Pinpoint the cell where the given text exists, returning its (X, Y) midpoint coordinate. 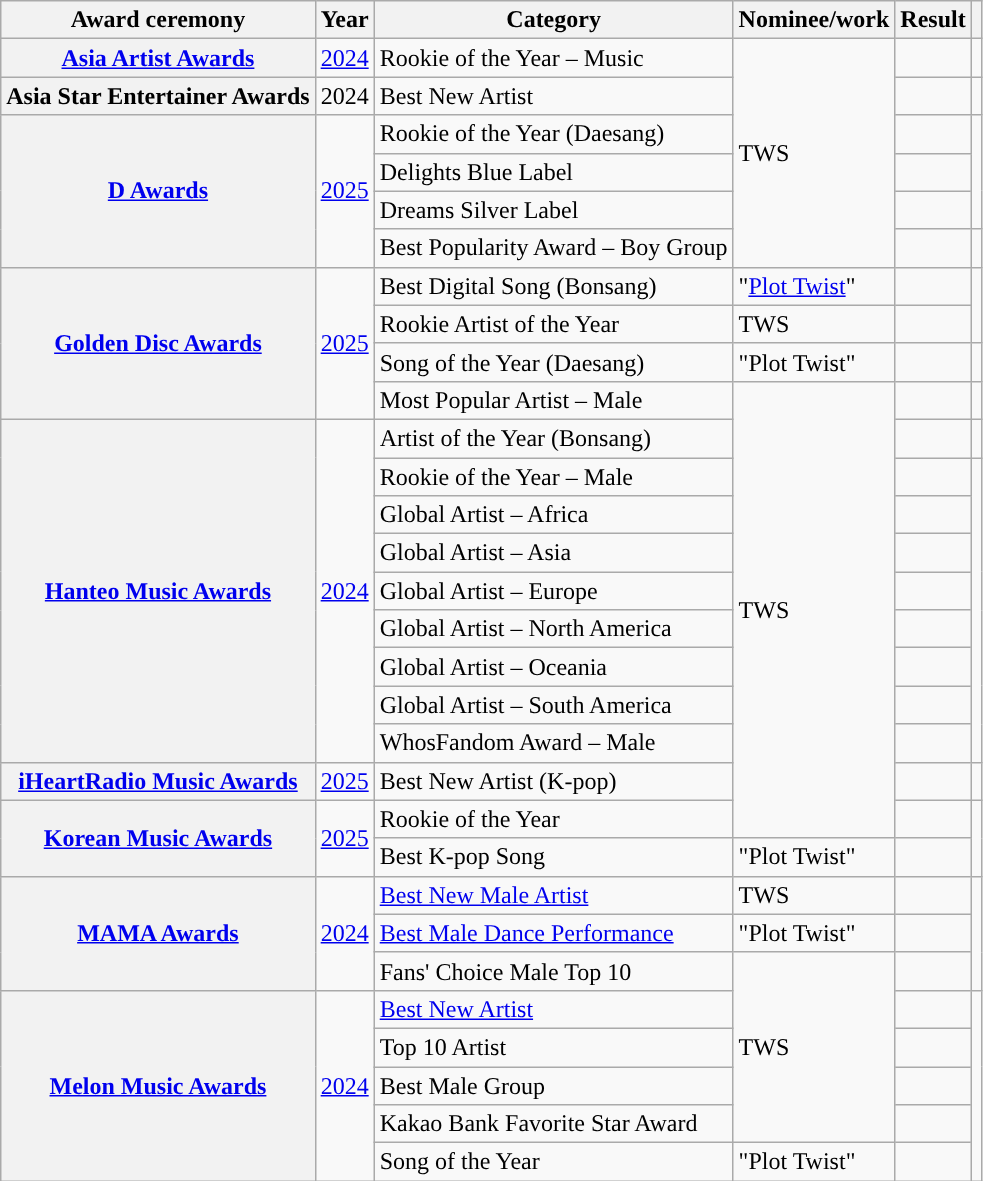
Rookie of the Year (554, 819)
Nominee/work (814, 20)
Artist of the Year (Bonsang) (554, 438)
Best K-pop Song (554, 857)
WhosFandom Award – Male (554, 743)
Fans' Choice Male Top 10 (554, 971)
Best Male Dance Performance (554, 933)
Award ceremony (158, 20)
Korean Music Awards (158, 838)
Best Digital Song (Bonsang) (554, 286)
Rookie of the Year (Daesang) (554, 134)
Result (933, 20)
MAMA Awards (158, 933)
Rookie of the Year – Music (554, 58)
Top 10 Artist (554, 1047)
Song of the Year (554, 1162)
Best New Artist (K-pop) (554, 781)
Melon Music Awards (158, 1085)
Global Artist – South America (554, 705)
Hanteo Music Awards (158, 590)
Golden Disc Awards (158, 343)
D Awards (158, 191)
Rookie of the Year – Male (554, 477)
iHeartRadio Music Awards (158, 781)
Year (344, 20)
Song of the Year (Daesang) (554, 362)
Most Popular Artist – Male (554, 400)
Category (554, 20)
Global Artist – Asia (554, 553)
Kakao Bank Favorite Star Award (554, 1124)
Global Artist – Africa (554, 515)
Asia Artist Awards (158, 58)
Asia Star Entertainer Awards (158, 96)
Best Male Group (554, 1085)
Best Popularity Award – Boy Group (554, 248)
Dreams Silver Label (554, 210)
Global Artist – Oceania (554, 667)
Best New Male Artist (554, 895)
Delights Blue Label (554, 172)
Rookie Artist of the Year (554, 324)
Global Artist – North America (554, 629)
Global Artist – Europe (554, 591)
